Locate the cell with the specified text and output its (X, Y) center coordinate. 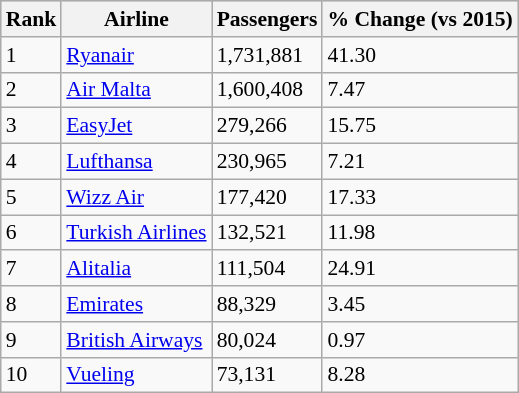
6 (32, 233)
Emirates (136, 304)
5 (32, 197)
Vueling (136, 375)
3 (32, 126)
Ryanair (136, 55)
1,600,408 (268, 90)
Rank (32, 19)
Lufthansa (136, 162)
0.97 (420, 340)
10 (32, 375)
73,131 (268, 375)
132,521 (268, 233)
15.75 (420, 126)
41.30 (420, 55)
8 (32, 304)
British Airways (136, 340)
80,024 (268, 340)
9 (32, 340)
279,266 (268, 126)
1 (32, 55)
3.45 (420, 304)
2 (32, 90)
EasyJet (136, 126)
Airline (136, 19)
17.33 (420, 197)
177,420 (268, 197)
Passengers (268, 19)
Air Malta (136, 90)
88,329 (268, 304)
7.21 (420, 162)
230,965 (268, 162)
8.28 (420, 375)
Turkish Airlines (136, 233)
24.91 (420, 269)
111,504 (268, 269)
1,731,881 (268, 55)
4 (32, 162)
7.47 (420, 90)
7 (32, 269)
11.98 (420, 233)
Alitalia (136, 269)
% Change (vs 2015) (420, 19)
Wizz Air (136, 197)
